Provide the [X, Y] coordinate of the cell's center where the given text is located.  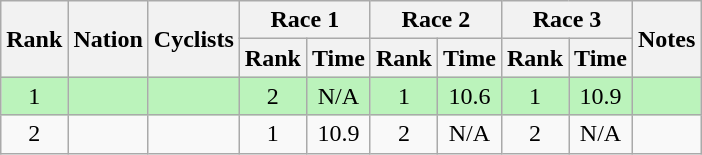
Race 2 [436, 20]
Notes [667, 39]
Cyclists [194, 39]
Race 1 [304, 20]
Race 3 [566, 20]
Nation [108, 39]
10.6 [469, 96]
